Find where the given text appears and provide that cell's center as [x, y] coordinate. 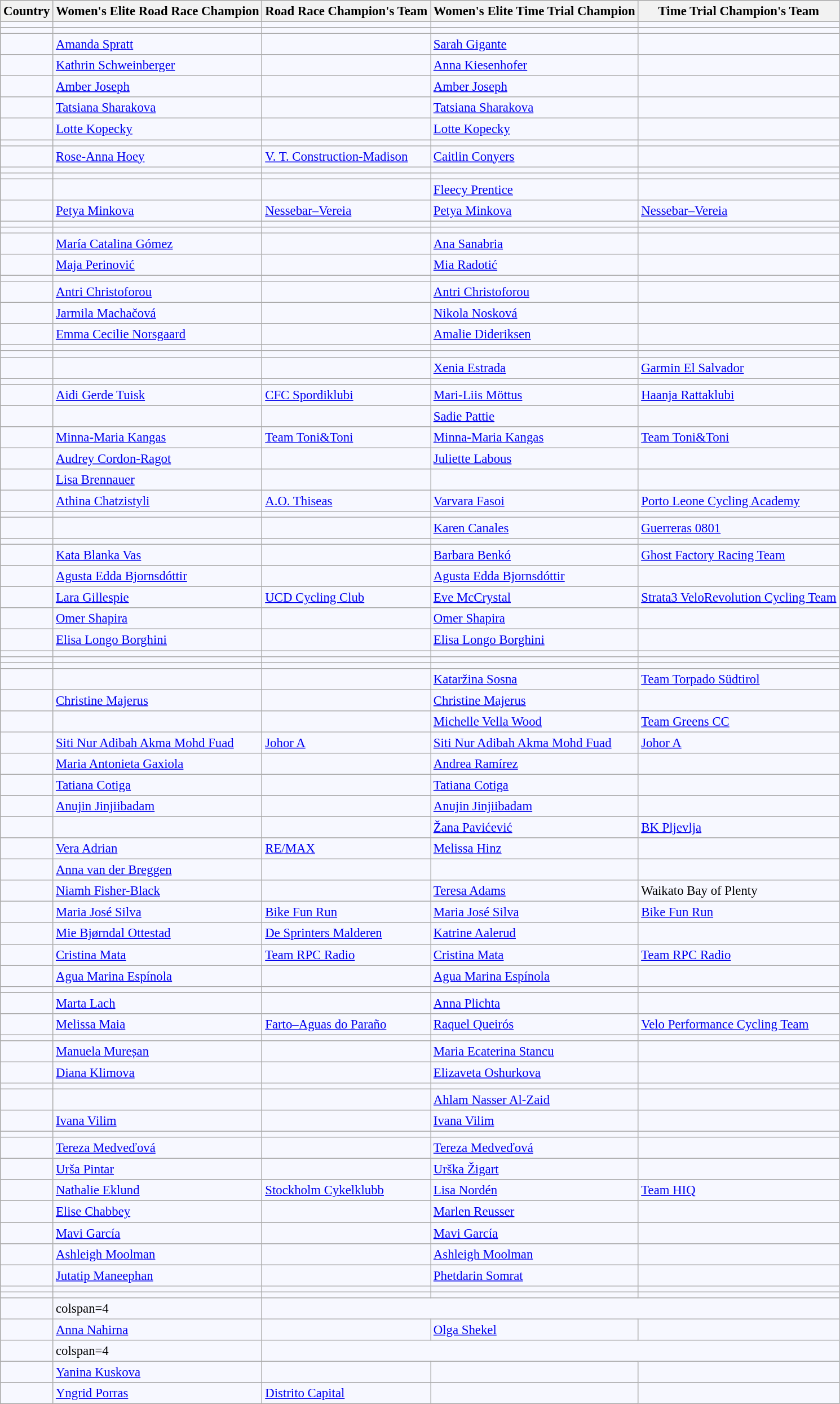
De Sprinters Malderen [346, 934]
Xenia Estrada [534, 368]
Kathrin Schweinberger [158, 65]
Kataržina Sosna [534, 679]
María Catalina Gómez [158, 244]
CFC Spordiklubi [346, 395]
Teresa Adams [534, 891]
Andrea Ramírez [534, 764]
Distrito Capital [346, 1393]
UCD Cycling Club [346, 598]
Urša Pintar [158, 1169]
Elizaveta Oshurkova [534, 1072]
Karen Canales [534, 528]
Barbara Benkó [534, 555]
Niamh Fisher-Black [158, 891]
Team Torpado Südtirol [739, 679]
Ana Sanabria [534, 244]
Yanina Kuskova [158, 1372]
Melissa Maia [158, 1025]
Kata Blanka Vas [158, 555]
A.O. Thiseas [346, 501]
Varvara Fasoi [534, 501]
BK Pljevlja [739, 828]
Marta Lach [158, 1003]
Maria Antonieta Gaxiola [158, 764]
Nathalie Eklund [158, 1190]
Manuela Mureșan [158, 1052]
Anna Kiesenhofer [534, 65]
Jarmila Machačová [158, 314]
Team HIQ [739, 1190]
Juliette Labous [534, 458]
Guerreras 0801 [739, 528]
Sadie Pattie [534, 416]
Athina Chatzistyli [158, 501]
Women's Elite Road Race Champion [158, 11]
Haanja Rattaklubi [739, 395]
Amalie Dideriksen [534, 334]
Elise Chabbey [158, 1212]
Team Greens CC [739, 722]
Ahlam Nasser Al-Zaid [534, 1100]
Lisa Brennauer [158, 480]
Melissa Hinz [534, 849]
RE/MAX [346, 849]
Mie Bjørndal Ottestad [158, 934]
Phetdarin Somrat [534, 1275]
Mari-Liis Möttus [534, 395]
Nikola Nosková [534, 314]
Urška Žigart [534, 1169]
Emma Cecilie Norsgaard [158, 334]
Katrine Aalerud [534, 934]
Sarah Gigante [534, 45]
Rose-Anna Hoey [158, 156]
Ghost Factory Racing Team [739, 555]
Porto Leone Cycling Academy [739, 501]
Marlen Reusser [534, 1212]
Anna van der Breggen [158, 870]
Farto–Aguas do Paraño [346, 1025]
Stockholm Cykelklubb [346, 1190]
Lisa Nordén [534, 1190]
Strata3 VeloRevolution Cycling Team [739, 598]
Country [27, 11]
Garmin El Salvador [739, 368]
Fleecy Prentice [534, 189]
Anna Nahirna [158, 1330]
Jutatip Maneephan [158, 1275]
Audrey Cordon-Ragot [158, 458]
Amanda Spratt [158, 45]
Olga Shekel [534, 1330]
Anna Plichta [534, 1003]
Road Race Champion's Team [346, 11]
Women's Elite Time Trial Champion [534, 11]
Eve McCrystal [534, 598]
Maja Perinović [158, 265]
Waikato Bay of Plenty [739, 891]
V. T. Construction-Madison [346, 156]
Michelle Vella Wood [534, 722]
Mia Radotić [534, 265]
Diana Klimova [158, 1072]
Žana Pavićević [534, 828]
Vera Adrian [158, 849]
Aidi Gerde Tuisk [158, 395]
Yngrid Porras [158, 1393]
Time Trial Champion's Team [739, 11]
Raquel Queirós [534, 1025]
Lara Gillespie [158, 598]
Maria Ecaterina Stancu [534, 1052]
Caitlin Conyers [534, 156]
Velo Performance Cycling Team [739, 1025]
